Identify which cell holds the provided text, then report its (x, y) central coordinate. 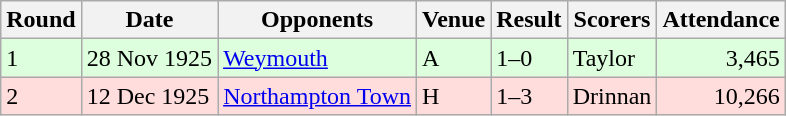
Northampton Town (318, 96)
Venue (454, 20)
Attendance (721, 20)
Result (529, 20)
Scorers (612, 20)
Round (41, 20)
Opponents (318, 20)
1–3 (529, 96)
Date (149, 20)
10,266 (721, 96)
Drinnan (612, 96)
Taylor (612, 58)
1 (41, 58)
28 Nov 1925 (149, 58)
1–0 (529, 58)
A (454, 58)
H (454, 96)
12 Dec 1925 (149, 96)
2 (41, 96)
Weymouth (318, 58)
3,465 (721, 58)
